Output the (x, y) coordinate of the center of the cell containing the given text.  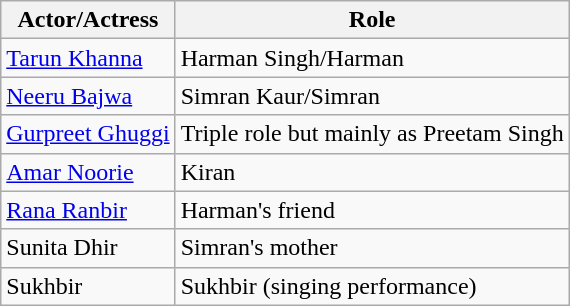
Harman's friend (372, 210)
Triple role but mainly as Preetam Singh (372, 134)
Tarun Khanna (88, 58)
Neeru Bajwa (88, 96)
Amar Noorie (88, 172)
Harman Singh/Harman (372, 58)
Actor/Actress (88, 20)
Sukhbir (singing performance) (372, 286)
Simran's mother (372, 248)
Sunita Dhir (88, 248)
Gurpreet Ghuggi (88, 134)
Simran Kaur/Simran (372, 96)
Sukhbir (88, 286)
Role (372, 20)
Kiran (372, 172)
Rana Ranbir (88, 210)
